Detect which cell encompasses the target text, then output its [x, y] center coordinate. 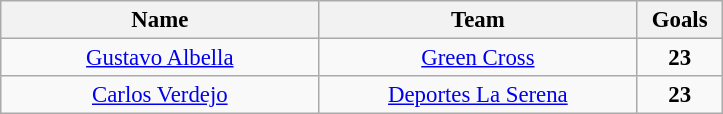
Gustavo Albella [160, 58]
Goals [680, 20]
Carlos Verdejo [160, 95]
Green Cross [478, 58]
Team [478, 20]
Name [160, 20]
Deportes La Serena [478, 95]
